Return the (X, Y) coordinate for the center point of the cell that contains the specified text.  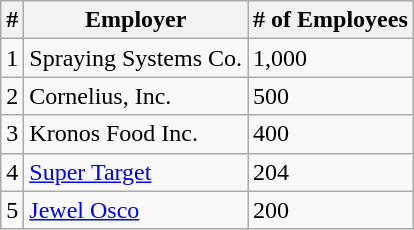
1 (12, 58)
1,000 (331, 58)
Jewel Osco (136, 210)
500 (331, 96)
2 (12, 96)
5 (12, 210)
400 (331, 134)
Spraying Systems Co. (136, 58)
200 (331, 210)
Cornelius, Inc. (136, 96)
Employer (136, 20)
# (12, 20)
204 (331, 172)
Super Target (136, 172)
# of Employees (331, 20)
3 (12, 134)
Kronos Food Inc. (136, 134)
4 (12, 172)
